Pinpoint the cell where the given text exists, returning its (x, y) midpoint coordinate. 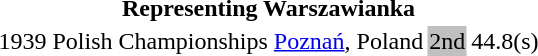
2nd (448, 41)
Poznań, Poland (348, 41)
Polish Championships (160, 41)
